Detect which cell encompasses the target text, then output its [X, Y] center coordinate. 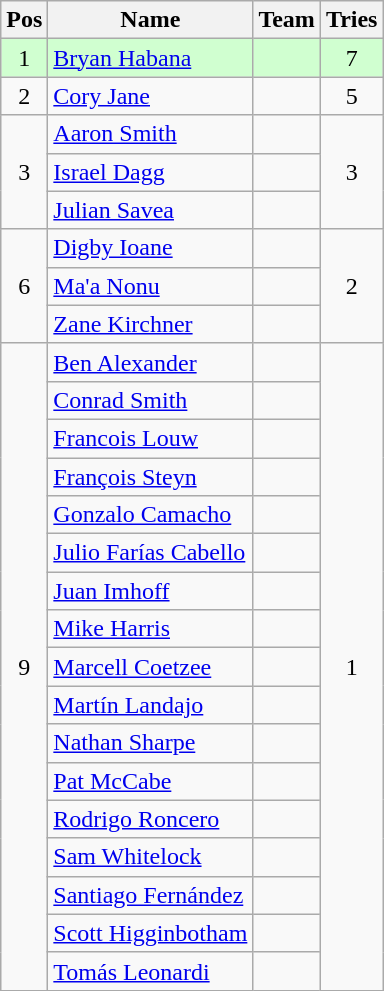
Gonzalo Camacho [150, 515]
Ma'a Nonu [150, 286]
Mike Harris [150, 629]
Team [287, 20]
Santiago Fernández [150, 895]
Aaron Smith [150, 134]
Ben Alexander [150, 362]
6 [24, 286]
Nathan Sharpe [150, 743]
Scott Higginbotham [150, 933]
François Steyn [150, 477]
9 [24, 666]
Pos [24, 20]
Sam Whitelock [150, 857]
Julian Savea [150, 210]
Cory Jane [150, 96]
Pat McCabe [150, 781]
7 [352, 58]
Bryan Habana [150, 58]
Zane Kirchner [150, 324]
Martín Landajo [150, 705]
Tomás Leonardi [150, 971]
Tries [352, 20]
Julio Farías Cabello [150, 553]
Israel Dagg [150, 172]
Name [150, 20]
Rodrigo Roncero [150, 819]
Conrad Smith [150, 400]
5 [352, 96]
Juan Imhoff [150, 591]
Marcell Coetzee [150, 667]
Francois Louw [150, 438]
Digby Ioane [150, 248]
